Locate the cell with the specified text and output its [X, Y] center coordinate. 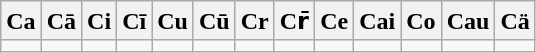
Ci [100, 21]
Cä [515, 21]
Cā [61, 21]
Cr̄ [294, 21]
Ca [21, 21]
Ce [334, 21]
Cū [214, 21]
Co [421, 21]
Cr [254, 21]
Cai [378, 21]
Cau [468, 21]
Cī [134, 21]
Cu [173, 21]
